For the text-containing cell, return its midpoint in [X, Y] coordinate format. 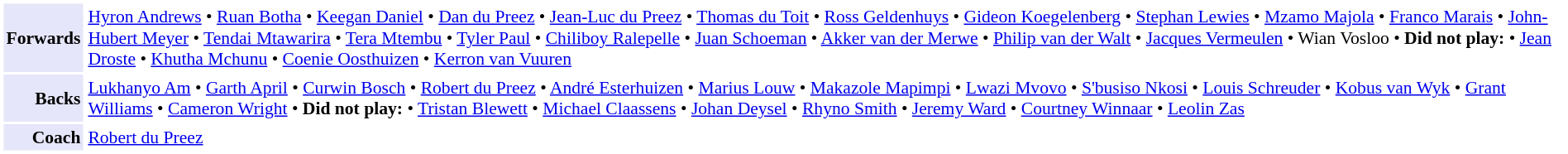
Forwards [43, 37]
Robert du Preez [825, 137]
Coach [43, 137]
Backs [43, 98]
